For the text-containing cell, return its midpoint in [x, y] coordinate format. 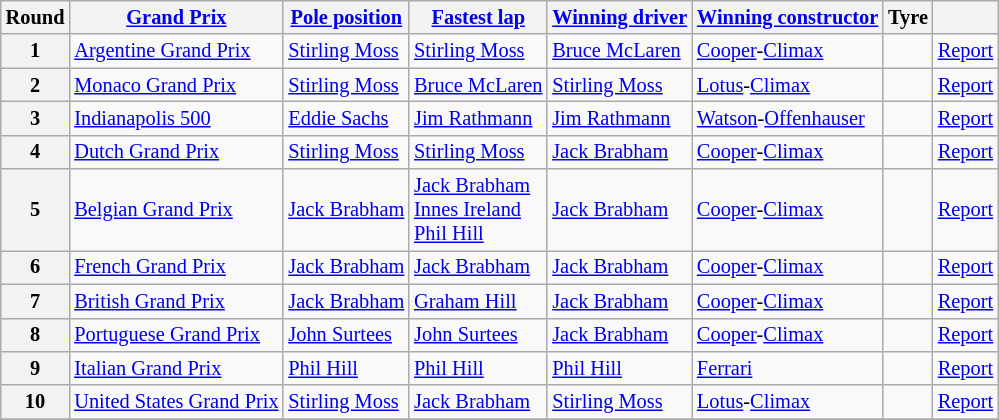
Tyre [908, 17]
9 [36, 368]
Belgian Grand Prix [176, 210]
Winning constructor [788, 17]
United States Grand Prix [176, 402]
Round [36, 17]
10 [36, 402]
1 [36, 51]
8 [36, 335]
Graham Hill [478, 301]
Ferrari [788, 368]
6 [36, 267]
Eddie Sachs [346, 118]
French Grand Prix [176, 267]
Monaco Grand Prix [176, 85]
Portuguese Grand Prix [176, 335]
2 [36, 85]
5 [36, 210]
3 [36, 118]
Pole position [346, 17]
Argentine Grand Prix [176, 51]
Indianapolis 500 [176, 118]
Winning driver [620, 17]
Italian Grand Prix [176, 368]
Grand Prix [176, 17]
Jack Brabham Innes Ireland Phil Hill [478, 210]
Fastest lap [478, 17]
4 [36, 152]
7 [36, 301]
Watson-Offenhauser [788, 118]
Dutch Grand Prix [176, 152]
British Grand Prix [176, 301]
